Pinpoint the cell where the given text exists, returning its [x, y] midpoint coordinate. 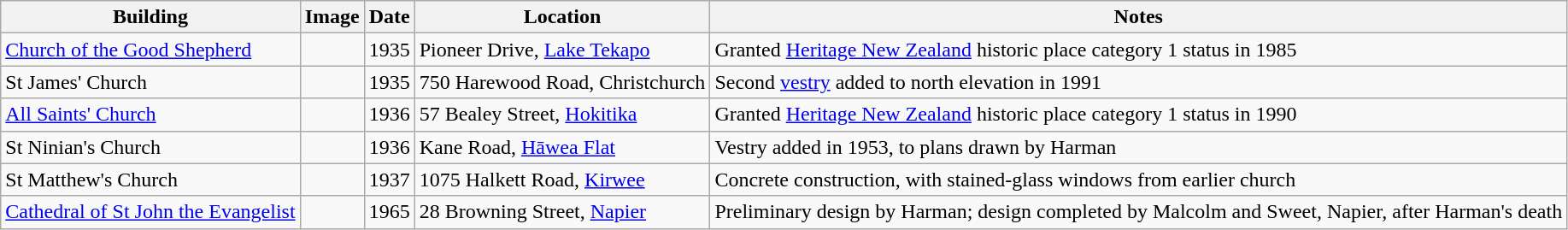
All Saints' Church [150, 115]
Kane Road, Hāwea Flat [562, 147]
1075 Halkett Road, Kirwee [562, 180]
St James' Church [150, 82]
Vestry added in 1953, to plans drawn by Harman [1138, 147]
750 Harewood Road, Christchurch [562, 82]
Notes [1138, 17]
Preliminary design by Harman; design completed by Malcolm and Sweet, Napier, after Harman's death [1138, 212]
Image [332, 17]
Second vestry added to north elevation in 1991 [1138, 82]
Granted Heritage New Zealand historic place category 1 status in 1985 [1138, 50]
Date [390, 17]
Church of the Good Shepherd [150, 50]
Pioneer Drive, Lake Tekapo [562, 50]
1965 [390, 212]
57 Bealey Street, Hokitika [562, 115]
Building [150, 17]
28 Browning Street, Napier [562, 212]
Cathedral of St John the Evangelist [150, 212]
1937 [390, 180]
St Matthew's Church [150, 180]
Granted Heritage New Zealand historic place category 1 status in 1990 [1138, 115]
Concrete construction, with stained-glass windows from earlier church [1138, 180]
Location [562, 17]
St Ninian's Church [150, 147]
